Scan for the cell matching the given text and deliver its (x, y) coordinate at center. 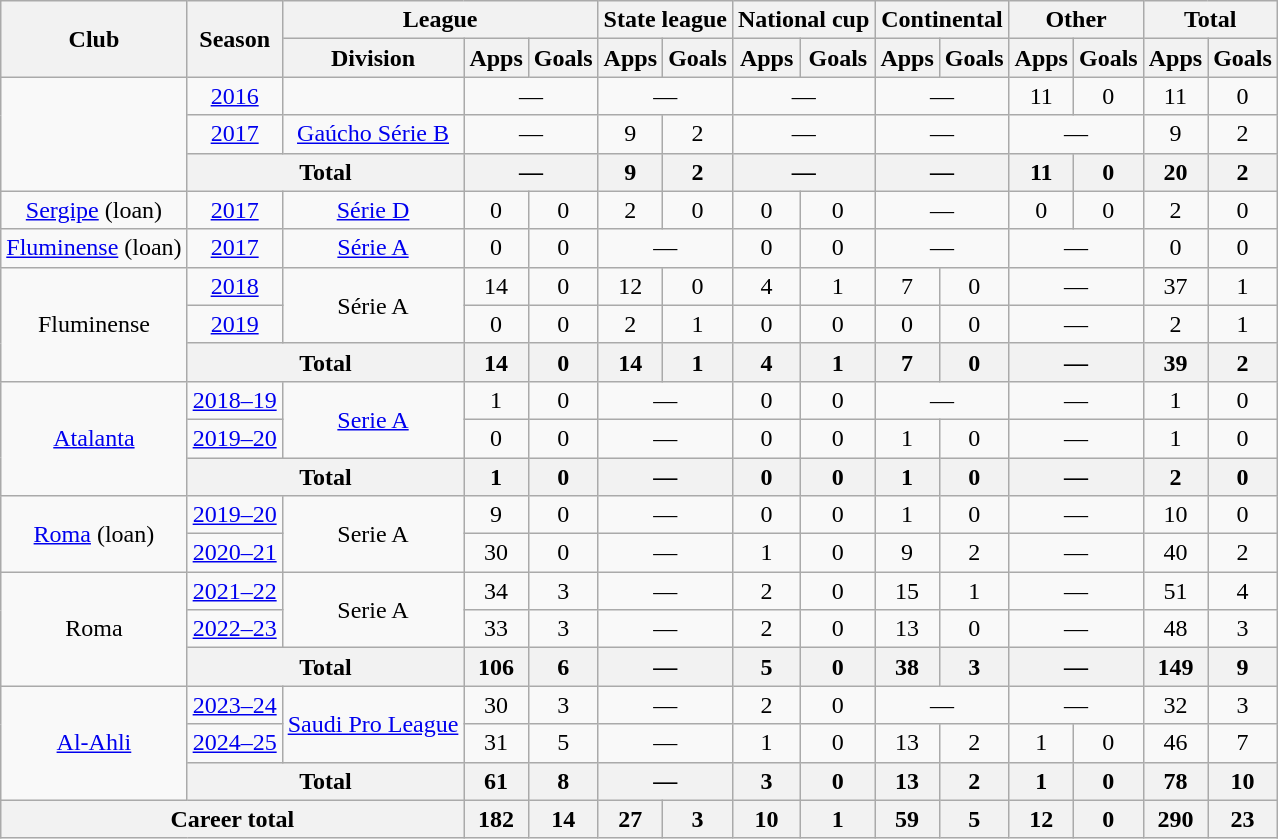
106 (496, 667)
Season (234, 39)
Continental (942, 20)
2016 (234, 96)
149 (1175, 667)
2023–24 (234, 705)
Atalanta (94, 438)
39 (1175, 362)
32 (1175, 705)
290 (1175, 819)
15 (907, 591)
Roma (94, 629)
38 (907, 667)
46 (1175, 743)
Fluminense (94, 324)
33 (496, 629)
League (440, 20)
Division (373, 58)
Gaúcho Série B (373, 134)
2018 (234, 286)
34 (496, 591)
Al-Ahli (94, 743)
37 (1175, 286)
Fluminense (loan) (94, 248)
51 (1175, 591)
27 (630, 819)
2024–25 (234, 743)
2022–23 (234, 629)
23 (1243, 819)
182 (496, 819)
2019 (234, 324)
National cup (803, 20)
6 (563, 667)
Roma (loan) (94, 534)
State league (665, 20)
8 (563, 781)
40 (1175, 553)
31 (496, 743)
Club (94, 39)
Sergipe (loan) (94, 210)
59 (907, 819)
61 (496, 781)
2021–22 (234, 591)
78 (1175, 781)
Saudi Pro League (373, 724)
48 (1175, 629)
20 (1175, 172)
2020–21 (234, 553)
Other (1076, 20)
Career total (232, 819)
Série D (373, 210)
2018–19 (234, 400)
